Output the [X, Y] coordinate of the center of the cell containing the given text.  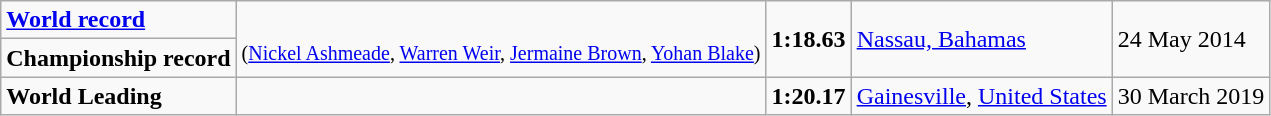
30 March 2019 [1191, 96]
(Nickel Ashmeade, Warren Weir, Jermaine Brown, Yohan Blake) [501, 39]
24 May 2014 [1191, 39]
Nassau, Bahamas [982, 39]
World Leading [118, 96]
1:18.63 [808, 39]
Championship record [118, 58]
World record [118, 20]
1:20.17 [808, 96]
Gainesville, United States [982, 96]
